Detect which cell encompasses the target text, then output its (X, Y) center coordinate. 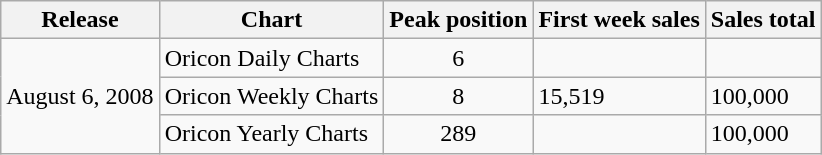
15,519 (619, 96)
Oricon Daily Charts (272, 58)
August 6, 2008 (80, 96)
6 (458, 58)
289 (458, 134)
Oricon Yearly Charts (272, 134)
Sales total (763, 20)
Chart (272, 20)
Release (80, 20)
Peak position (458, 20)
Oricon Weekly Charts (272, 96)
8 (458, 96)
First week sales (619, 20)
